From the cell containing the given text, extract its center point as (X, Y) coordinate. 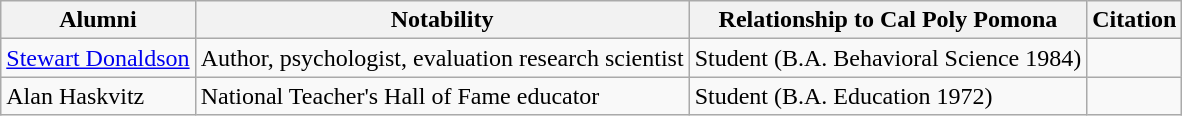
National Teacher's Hall of Fame educator (442, 96)
Stewart Donaldson (98, 58)
Alan Haskvitz (98, 96)
Relationship to Cal Poly Pomona (888, 20)
Citation (1134, 20)
Author, psychologist, evaluation research scientist (442, 58)
Student (B.A. Education 1972) (888, 96)
Student (B.A. Behavioral Science 1984) (888, 58)
Alumni (98, 20)
Notability (442, 20)
